For the text-containing cell, return its midpoint in [X, Y] coordinate format. 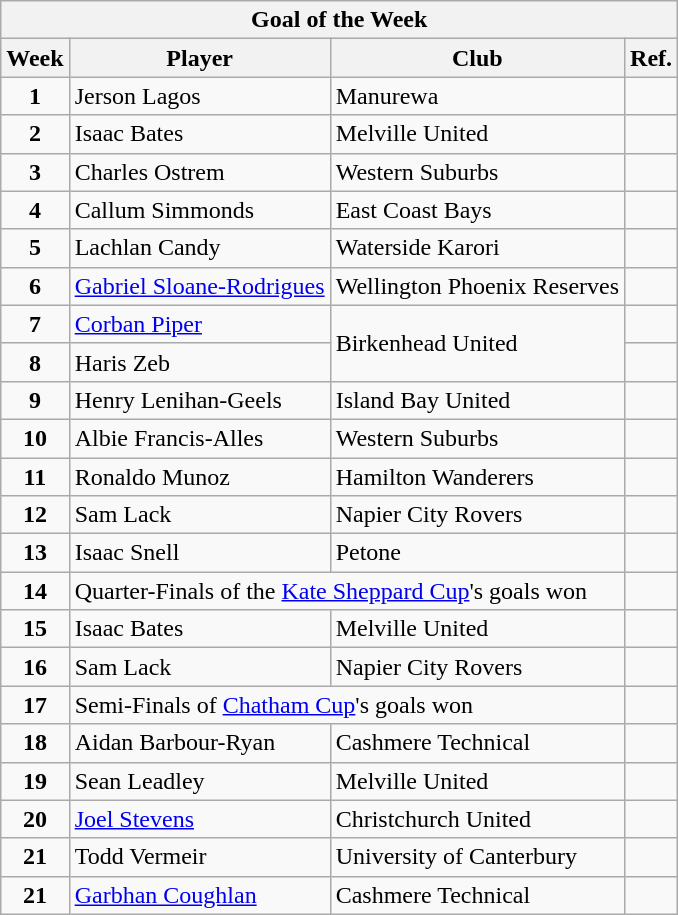
12 [35, 515]
Corban Piper [200, 324]
Haris Zeb [200, 362]
Charles Ostrem [200, 172]
Week [35, 58]
East Coast Bays [477, 210]
Goal of the Week [340, 20]
Hamilton Wanderers [477, 477]
17 [35, 705]
5 [35, 248]
Semi-Finals of Chatham Cup's goals won [346, 705]
University of Canterbury [477, 857]
Ref. [652, 58]
Sean Leadley [200, 781]
Ronaldo Munoz [200, 477]
18 [35, 743]
Birkenhead United [477, 343]
10 [35, 438]
11 [35, 477]
Callum Simmonds [200, 210]
Player [200, 58]
Waterside Karori [477, 248]
14 [35, 591]
Christchurch United [477, 819]
9 [35, 400]
Jerson Lagos [200, 96]
20 [35, 819]
Lachlan Candy [200, 248]
16 [35, 667]
3 [35, 172]
Club [477, 58]
Aidan Barbour-Ryan [200, 743]
1 [35, 96]
Albie Francis-Alles [200, 438]
6 [35, 286]
13 [35, 553]
8 [35, 362]
Isaac Snell [200, 553]
Todd Vermeir [200, 857]
Joel Stevens [200, 819]
7 [35, 324]
Manurewa [477, 96]
15 [35, 629]
Gabriel Sloane-Rodrigues [200, 286]
Petone [477, 553]
2 [35, 134]
Wellington Phoenix Reserves [477, 286]
Garbhan Coughlan [200, 895]
Island Bay United [477, 400]
19 [35, 781]
4 [35, 210]
Quarter-Finals of the Kate Sheppard Cup's goals won [346, 591]
Henry Lenihan-Geels [200, 400]
